Locate the cell with the specified text and output its (x, y) center coordinate. 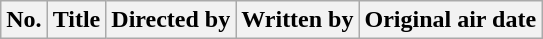
Original air date (450, 20)
Title (76, 20)
No. (24, 20)
Directed by (171, 20)
Written by (298, 20)
